Return [x, y] of the center of cell containing provided text 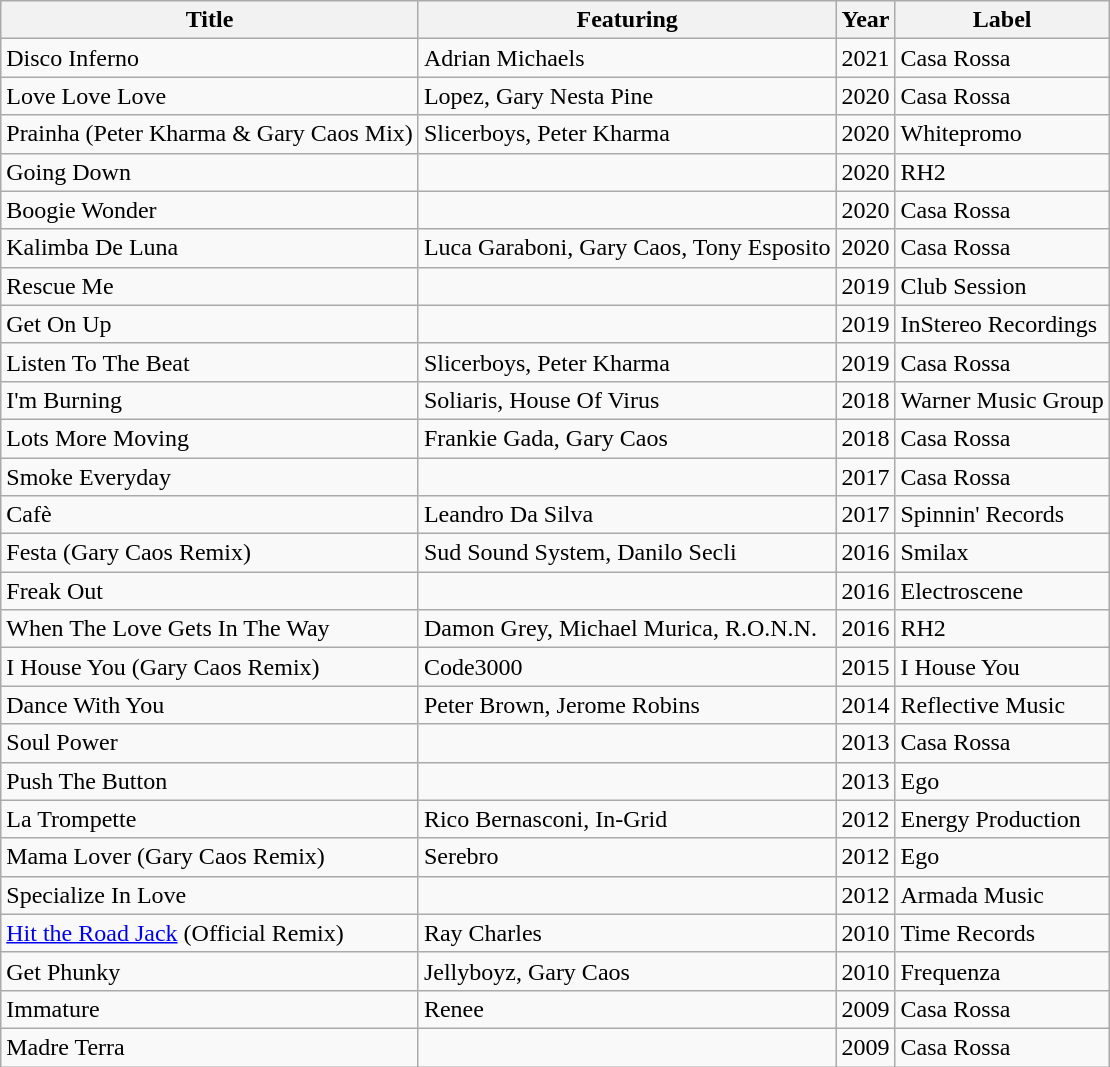
Jellyboyz, Gary Caos [627, 971]
Frequenza [1002, 971]
Energy Production [1002, 819]
Festa (Gary Caos Remix) [210, 553]
Year [866, 20]
Love Love Love [210, 96]
I House You [1002, 667]
Frankie Gada, Gary Caos [627, 438]
Serebro [627, 857]
Smoke Everyday [210, 477]
Smilax [1002, 553]
Cafè [210, 515]
2014 [866, 705]
Renee [627, 1009]
Spinnin' Records [1002, 515]
Specialize In Love [210, 895]
Code3000 [627, 667]
Club Session [1002, 286]
Peter Brown, Jerome Robins [627, 705]
Immature [210, 1009]
Disco Inferno [210, 58]
When The Love Gets In The Way [210, 629]
Lots More Moving [210, 438]
Going Down [210, 172]
Get On Up [210, 324]
Whitepromo [1002, 134]
InStereo Recordings [1002, 324]
Soul Power [210, 743]
Soliaris, House Of Virus [627, 400]
Listen To The Beat [210, 362]
Lopez, Gary Nesta Pine [627, 96]
2015 [866, 667]
Boogie Wonder [210, 210]
Kalimba De Luna [210, 248]
Hit the Road Jack (Official Remix) [210, 933]
I'm Burning [210, 400]
Title [210, 20]
Freak Out [210, 591]
Damon Grey, Michael Murica, R.O.N.N. [627, 629]
Dance With You [210, 705]
Leandro Da Silva [627, 515]
Adrian Michaels [627, 58]
Madre Terra [210, 1047]
Mama Lover (Gary Caos Remix) [210, 857]
Label [1002, 20]
Rescue Me [210, 286]
La Trompette [210, 819]
I House You (Gary Caos Remix) [210, 667]
Ray Charles [627, 933]
2021 [866, 58]
Featuring [627, 20]
Time Records [1002, 933]
Sud Sound System, Danilo Secli [627, 553]
Get Phunky [210, 971]
Push The Button [210, 781]
Armada Music [1002, 895]
Electroscene [1002, 591]
Luca Garaboni, Gary Caos, Tony Esposito [627, 248]
Reflective Music [1002, 705]
Warner Music Group [1002, 400]
Prainha (Peter Kharma & Gary Caos Mix) [210, 134]
Rico Bernasconi, In-Grid [627, 819]
